Find where the given text appears and provide that cell's center as (x, y) coordinate. 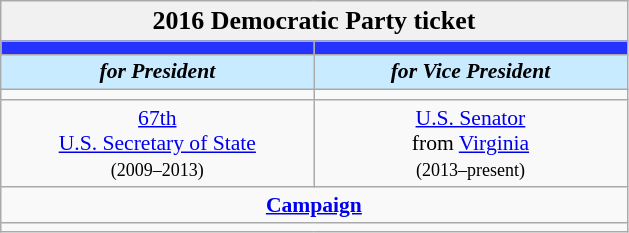
for President (158, 72)
U.S. Senatorfrom Virginia(2013–present) (470, 144)
Campaign (314, 205)
67thU.S. Secretary of State(2009–2013) (158, 144)
2016 Democratic Party ticket (314, 21)
for Vice President (470, 72)
